Provide the (x, y) coordinate of the cell's center where the given text is located.  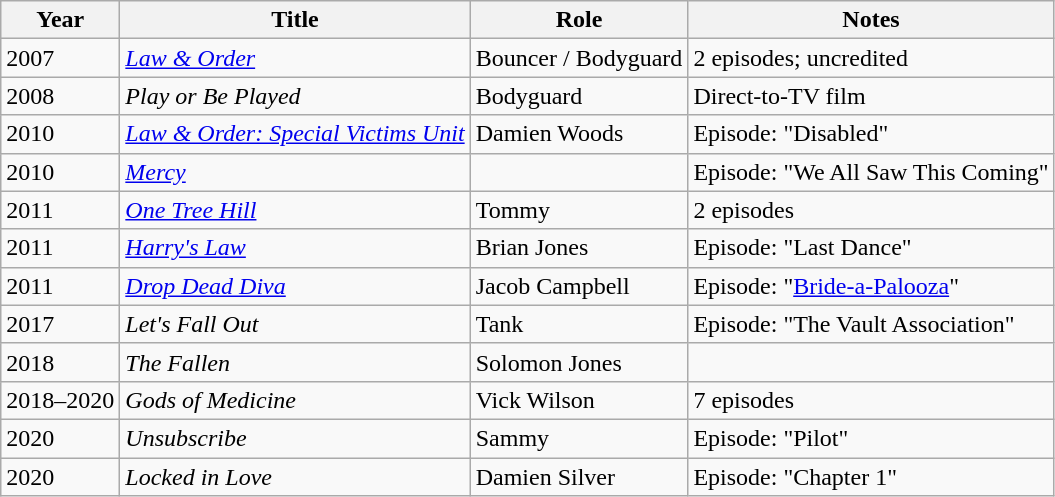
2008 (60, 96)
Locked in Love (295, 477)
Mercy (295, 172)
Episode: "Bride-a-Palooza" (871, 286)
Episode: "Chapter 1" (871, 477)
Bouncer / Bodyguard (579, 58)
Law & Order: Special Victims Unit (295, 134)
Episode: "Pilot" (871, 438)
Let's Fall Out (295, 324)
Sammy (579, 438)
Tommy (579, 210)
2018 (60, 362)
Jacob Campbell (579, 286)
Episode: "The Vault Association" (871, 324)
Role (579, 20)
The Fallen (295, 362)
Play or Be Played (295, 96)
Tank (579, 324)
Law & Order (295, 58)
7 episodes (871, 400)
Drop Dead Diva (295, 286)
2017 (60, 324)
Episode: "We All Saw This Coming" (871, 172)
Notes (871, 20)
2007 (60, 58)
Vick Wilson (579, 400)
Year (60, 20)
Bodyguard (579, 96)
Brian Jones (579, 248)
2 episodes (871, 210)
Solomon Jones (579, 362)
Title (295, 20)
One Tree Hill (295, 210)
Harry's Law (295, 248)
2018–2020 (60, 400)
2 episodes; uncredited (871, 58)
Episode: "Disabled" (871, 134)
Episode: "Last Dance" (871, 248)
Gods of Medicine (295, 400)
Direct-to-TV film (871, 96)
Unsubscribe (295, 438)
Damien Silver (579, 477)
Damien Woods (579, 134)
